Scan for the cell matching the given text and deliver its (X, Y) coordinate at center. 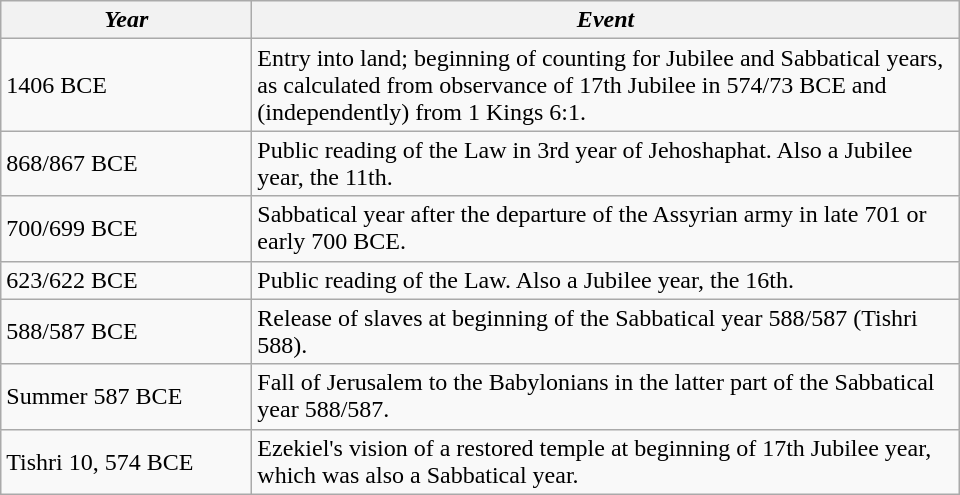
Year (126, 20)
Release of slaves at beginning of the Sabbatical year 588/587 (Tishri 588). (606, 332)
623/622 BCE (126, 280)
Fall of Jerusalem to the Babylonians in the latter part of the Sabbatical year 588/587. (606, 396)
Public reading of the Law in 3rd year of Jehoshaphat. Also a Jubilee year, the 11th. (606, 164)
Ezekiel's vision of a restored temple at beginning of 17th Jubilee year, which was also a Sabbatical year. (606, 462)
700/699 BCE (126, 228)
Summer 587 BCE (126, 396)
868/867 BCE (126, 164)
588/587 BCE (126, 332)
Tishri 10, 574 BCE (126, 462)
Event (606, 20)
Sabbatical year after the departure of the Assyrian army in late 701 or early 700 BCE. (606, 228)
Public reading of the Law. Also a Jubilee year, the 16th. (606, 280)
1406 BCE (126, 85)
